Scan for the cell matching the given text and deliver its (x, y) coordinate at center. 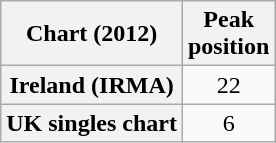
Peakposition (228, 34)
Ireland (IRMA) (92, 85)
6 (228, 123)
22 (228, 85)
UK singles chart (92, 123)
Chart (2012) (92, 34)
